Search for the cell housing the specified text and yield its (X, Y) center coordinate. 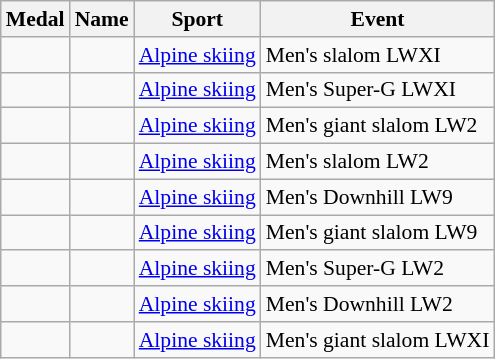
Men's giant slalom LW9 (378, 233)
Men's Downhill LW2 (378, 304)
Men's giant slalom LW2 (378, 126)
Men's slalom LW2 (378, 162)
Men's giant slalom LWXI (378, 340)
Name (102, 19)
Men's Downhill LW9 (378, 197)
Sport (198, 19)
Men's Super-G LW2 (378, 269)
Men's slalom LWXI (378, 55)
Medal (36, 19)
Men's Super-G LWXI (378, 90)
Event (378, 19)
